Output the [x, y] coordinate of the center of the cell containing the given text.  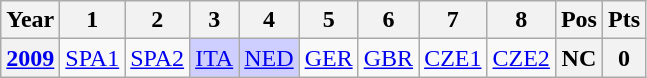
ITA [214, 58]
GBR [388, 58]
4 [269, 20]
NED [269, 58]
0 [624, 58]
Year [30, 20]
CZE2 [521, 58]
7 [453, 20]
NC [578, 58]
CZE1 [453, 58]
5 [328, 20]
3 [214, 20]
8 [521, 20]
GER [328, 58]
SPA1 [92, 58]
Pts [624, 20]
6 [388, 20]
1 [92, 20]
2009 [30, 58]
Pos [578, 20]
2 [158, 20]
SPA2 [158, 58]
